Search for the cell housing the specified text and yield its [X, Y] center coordinate. 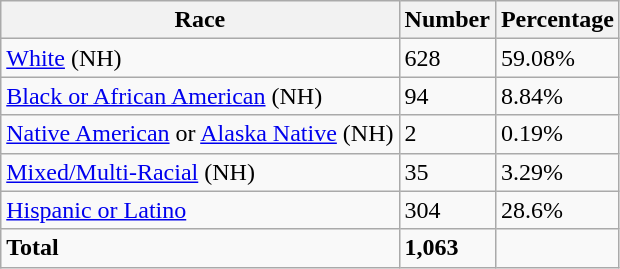
2 [447, 134]
304 [447, 210]
0.19% [557, 134]
94 [447, 96]
Percentage [557, 20]
1,063 [447, 248]
3.29% [557, 172]
59.08% [557, 58]
35 [447, 172]
Mixed/Multi-Racial (NH) [200, 172]
Native American or Alaska Native (NH) [200, 134]
Race [200, 20]
628 [447, 58]
28.6% [557, 210]
Black or African American (NH) [200, 96]
Number [447, 20]
Total [200, 248]
8.84% [557, 96]
Hispanic or Latino [200, 210]
White (NH) [200, 58]
